Return (X, Y) of the center of cell containing provided text 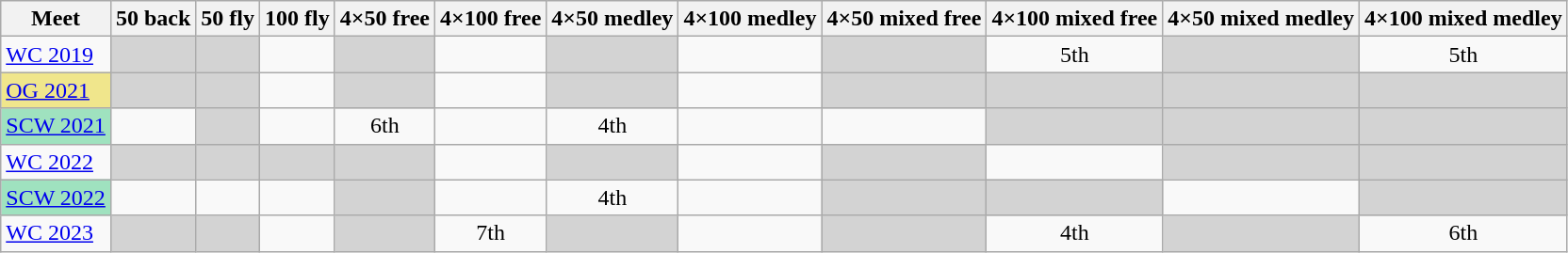
WC 2022 (57, 162)
7th (491, 233)
SCW 2022 (57, 198)
4×50 mixed free (905, 19)
4×50 mixed medley (1261, 19)
4×100 medley (750, 19)
OG 2021 (57, 90)
WC 2019 (57, 55)
4×50 free (384, 19)
4×100 mixed medley (1462, 19)
Meet (57, 19)
4×50 medley (612, 19)
4×100 free (491, 19)
WC 2023 (57, 233)
SCW 2021 (57, 126)
4×100 mixed free (1074, 19)
100 fly (298, 19)
50 back (153, 19)
50 fly (228, 19)
